From the cell containing the given text, extract its center point as [X, Y] coordinate. 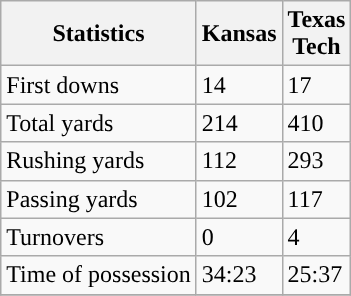
410 [316, 123]
Rushing yards [99, 161]
0 [239, 237]
34:23 [239, 275]
14 [239, 85]
Time of possession [99, 275]
Total yards [99, 123]
102 [239, 199]
TexasTech [316, 34]
4 [316, 237]
Statistics [99, 34]
First downs [99, 85]
112 [239, 161]
25:37 [316, 275]
Turnovers [99, 237]
117 [316, 199]
Passing yards [99, 199]
17 [316, 85]
293 [316, 161]
Kansas [239, 34]
214 [239, 123]
